Identify which cell holds the provided text, then report its [x, y] central coordinate. 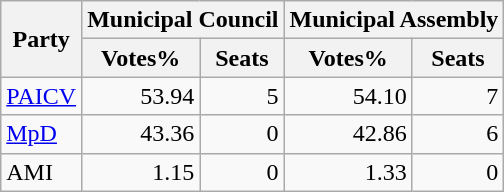
53.94 [141, 96]
MpD [42, 134]
5 [242, 96]
Party [42, 39]
43.36 [141, 134]
42.86 [348, 134]
AMI [42, 172]
Municipal Council [183, 20]
1.33 [348, 172]
6 [458, 134]
54.10 [348, 96]
7 [458, 96]
1.15 [141, 172]
PAICV [42, 96]
Municipal Assembly [394, 20]
